For the text-containing cell, return its midpoint in [X, Y] coordinate format. 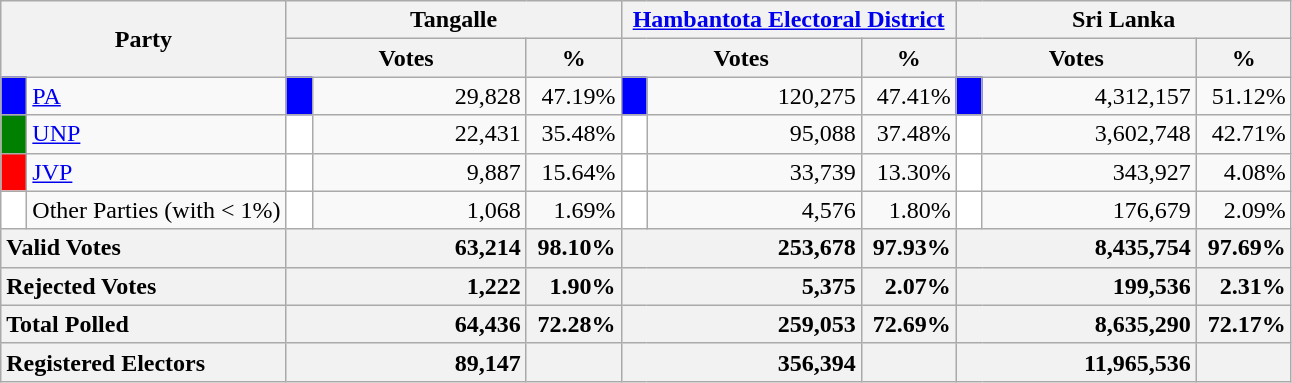
97.93% [908, 248]
15.64% [574, 172]
Rejected Votes [144, 286]
4.08% [1244, 172]
9,887 [419, 172]
42.71% [1244, 134]
98.10% [574, 248]
72.69% [908, 324]
UNP [156, 134]
JVP [156, 172]
Valid Votes [144, 248]
72.17% [1244, 324]
63,214 [406, 248]
5,375 [741, 286]
Hambantota Electoral District [788, 20]
Sri Lanka [1124, 20]
1,068 [419, 210]
47.41% [908, 96]
1.69% [574, 210]
356,394 [741, 362]
120,275 [754, 96]
33,739 [754, 172]
Tangalle [454, 20]
3,602,748 [1089, 134]
72.28% [574, 324]
37.48% [908, 134]
Party [144, 39]
8,635,290 [1076, 324]
199,536 [1076, 286]
47.19% [574, 96]
1.80% [908, 210]
64,436 [406, 324]
4,312,157 [1089, 96]
343,927 [1089, 172]
PA [156, 96]
176,679 [1089, 210]
Other Parties (with < 1%) [156, 210]
22,431 [419, 134]
2.31% [1244, 286]
13.30% [908, 172]
Registered Electors [144, 362]
35.48% [574, 134]
1,222 [406, 286]
4,576 [754, 210]
8,435,754 [1076, 248]
95,088 [754, 134]
1.90% [574, 286]
2.09% [1244, 210]
51.12% [1244, 96]
11,965,536 [1076, 362]
Total Polled [144, 324]
259,053 [741, 324]
89,147 [406, 362]
29,828 [419, 96]
97.69% [1244, 248]
2.07% [908, 286]
253,678 [741, 248]
